Search for the cell housing the specified text and yield its (X, Y) center coordinate. 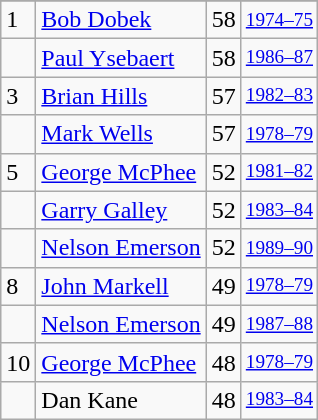
8 (18, 286)
1986–87 (279, 58)
1 (18, 20)
10 (18, 362)
Garry Galley (121, 210)
1989–90 (279, 248)
Bob Dobek (121, 20)
1974–75 (279, 20)
Paul Ysebaert (121, 58)
3 (18, 96)
1981–82 (279, 172)
Dan Kane (121, 400)
Mark Wells (121, 134)
5 (18, 172)
Brian Hills (121, 96)
John Markell (121, 286)
1987–88 (279, 324)
1982–83 (279, 96)
